From the cell containing the given text, extract its center point as [x, y] coordinate. 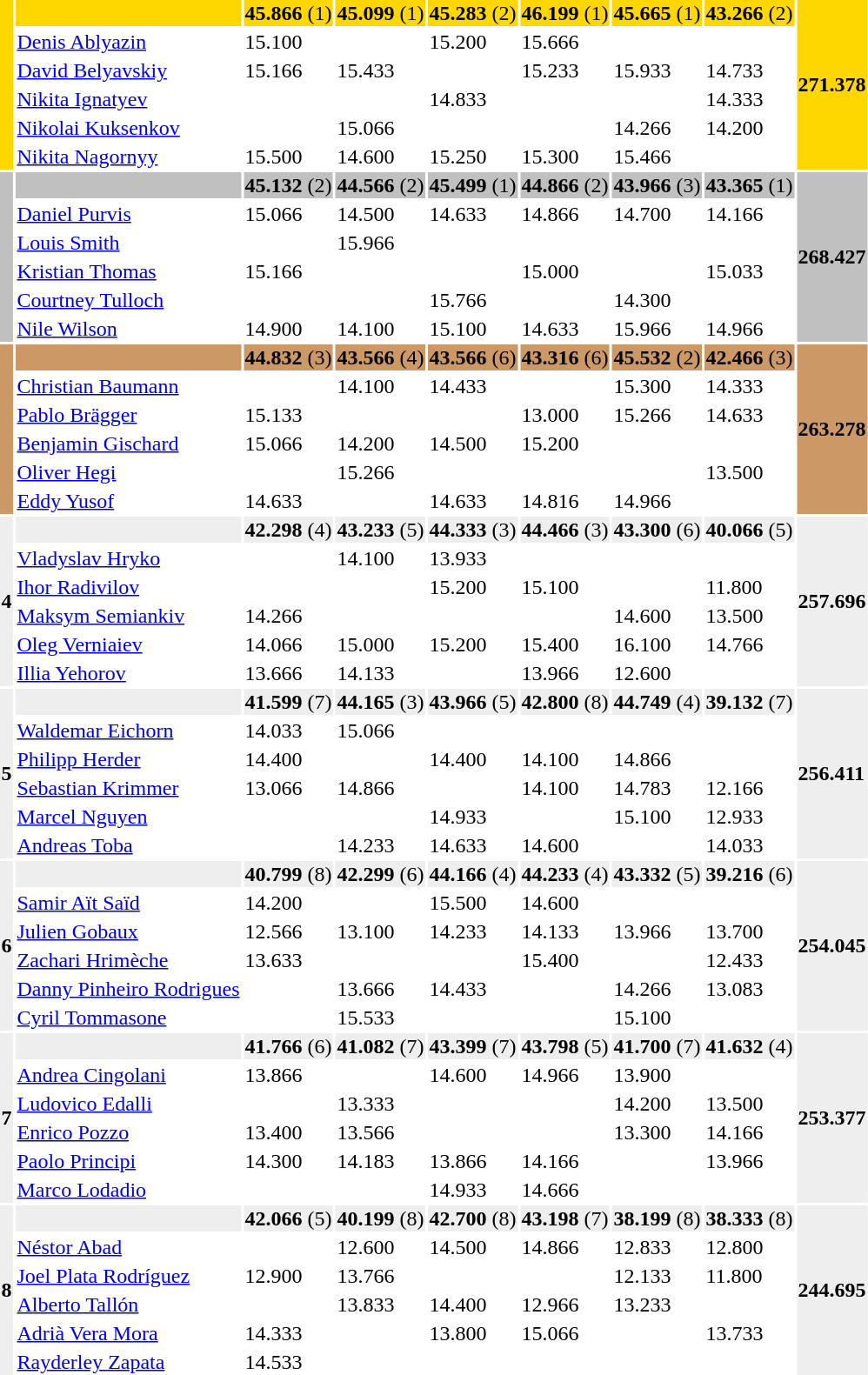
42.466 (3) [750, 357]
15.766 [473, 300]
44.466 (3) [565, 530]
15.133 [289, 415]
15.666 [565, 42]
45.532 (2) [658, 357]
14.666 [565, 1190]
13.633 [289, 960]
Nikita Ignatyev [129, 99]
Ludovico Edalli [129, 1104]
Joel Plata Rodríguez [129, 1276]
14.066 [289, 644]
13.000 [565, 415]
42.066 (5) [289, 1218]
Philipp Herder [129, 759]
13.333 [381, 1104]
14.900 [289, 329]
Kristian Thomas [129, 271]
14.183 [381, 1161]
Maksym Semiankiv [129, 616]
44.166 (4) [473, 874]
44.333 (3) [473, 530]
14.766 [750, 644]
15.250 [473, 157]
Christian Baumann [129, 386]
13.100 [381, 931]
Nikita Nagornyy [129, 157]
40.066 (5) [750, 530]
Néstor Abad [129, 1247]
15.933 [658, 70]
13.766 [381, 1276]
13.900 [658, 1075]
42.700 (8) [473, 1218]
41.700 (7) [658, 1046]
Andrea Cingolani [129, 1075]
Louis Smith [129, 243]
8 [7, 1291]
43.198 (7) [565, 1218]
Alberto Tallón [129, 1305]
253.377 [831, 1118]
44.749 (4) [658, 702]
Paolo Principi [129, 1161]
44.866 (2) [565, 185]
Pablo Brägger [129, 415]
15.466 [658, 157]
Julien Gobaux [129, 931]
15.433 [381, 70]
12.966 [565, 1305]
Cyril Tommasone [129, 1018]
43.300 (6) [658, 530]
7 [7, 1118]
Courtney Tulloch [129, 300]
13.066 [289, 788]
Samir Aït Saïd [129, 903]
14.700 [658, 214]
Nikolai Kuksenkov [129, 128]
Denis Ablyazin [129, 42]
14.816 [565, 501]
Daniel Purvis [129, 214]
42.298 (4) [289, 530]
14.533 [289, 1362]
46.199 (1) [565, 13]
41.766 (6) [289, 1046]
16.100 [658, 644]
254.045 [831, 946]
41.599 (7) [289, 702]
41.082 (7) [381, 1046]
Sebastian Krimmer [129, 788]
Oliver Hegi [129, 472]
Illia Yehorov [129, 673]
15.533 [381, 1018]
13.733 [750, 1333]
45.866 (1) [289, 13]
13.566 [381, 1132]
257.696 [831, 602]
14.783 [658, 788]
244.695 [831, 1291]
44.165 (3) [381, 702]
13.700 [750, 931]
14.733 [750, 70]
Zachari Hrimèche [129, 960]
45.665 (1) [658, 13]
5 [7, 774]
13.800 [473, 1333]
43.566 (6) [473, 357]
41.632 (4) [750, 1046]
44.832 (3) [289, 357]
263.278 [831, 430]
43.266 (2) [750, 13]
15.033 [750, 271]
268.427 [831, 257]
14.833 [473, 99]
12.433 [750, 960]
44.566 (2) [381, 185]
Andreas Toba [129, 845]
12.800 [750, 1247]
Benjamin Gischard [129, 444]
256.411 [831, 774]
12.833 [658, 1247]
12.133 [658, 1276]
Vladyslav Hryko [129, 558]
13.400 [289, 1132]
Rayderley Zapata [129, 1362]
Marco Lodadio [129, 1190]
43.332 (5) [658, 874]
40.199 (8) [381, 1218]
Nile Wilson [129, 329]
43.316 (6) [565, 357]
45.132 (2) [289, 185]
43.966 (5) [473, 702]
45.283 (2) [473, 13]
Waldemar Eichorn [129, 731]
39.216 (6) [750, 874]
38.199 (8) [658, 1218]
12.566 [289, 931]
Ihor Radivilov [129, 587]
45.099 (1) [381, 13]
12.933 [750, 817]
6 [7, 946]
43.566 (4) [381, 357]
Enrico Pozzo [129, 1132]
42.299 (6) [381, 874]
38.333 (8) [750, 1218]
43.399 (7) [473, 1046]
13.933 [473, 558]
43.966 (3) [658, 185]
42.800 (8) [565, 702]
44.233 (4) [565, 874]
12.166 [750, 788]
Eddy Yusof [129, 501]
12.900 [289, 1276]
40.799 (8) [289, 874]
271.378 [831, 85]
David Belyavskiy [129, 70]
43.233 (5) [381, 530]
13.300 [658, 1132]
Oleg Verniaiev [129, 644]
13.083 [750, 989]
43.798 (5) [565, 1046]
Adrià Vera Mora [129, 1333]
4 [7, 602]
Marcel Nguyen [129, 817]
15.233 [565, 70]
39.132 (7) [750, 702]
Danny Pinheiro Rodrigues [129, 989]
13.833 [381, 1305]
45.499 (1) [473, 185]
43.365 (1) [750, 185]
13.233 [658, 1305]
